Provide the (X, Y) coordinate of the cell's center where the given text is located.  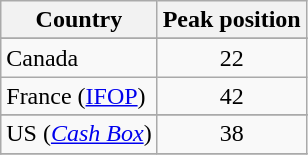
38 (232, 134)
Canada (79, 58)
France (IFOP) (79, 96)
Country (79, 20)
US (Cash Box) (79, 134)
42 (232, 96)
Peak position (232, 20)
22 (232, 58)
